For the text-containing cell, return its midpoint in [x, y] coordinate format. 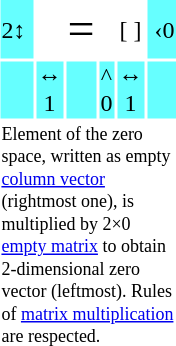
^0 [106, 90]
2↕ [16, 29]
[ ] [130, 29]
= [81, 29]
‹0 [162, 29]
